Pinpoint the cell where the given text exists, returning its [X, Y] midpoint coordinate. 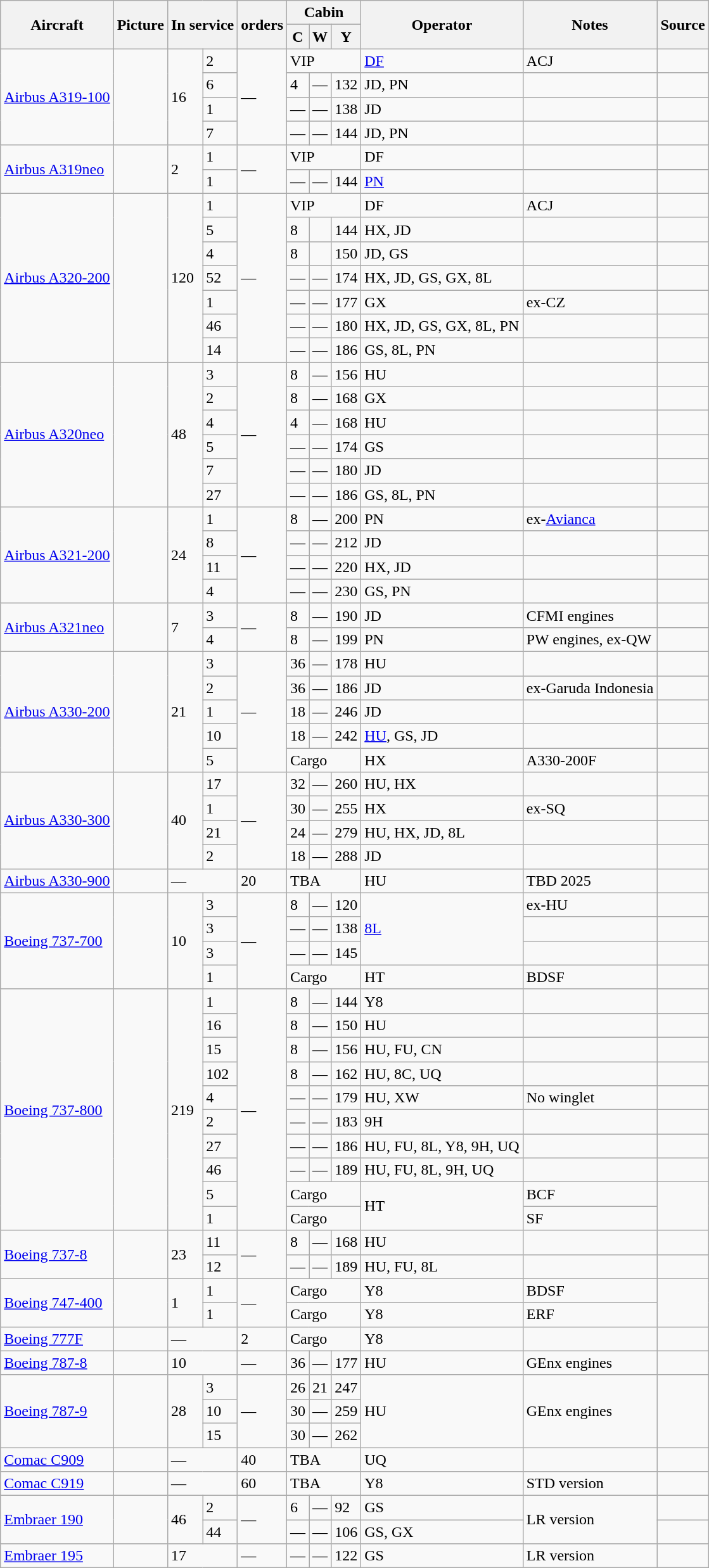
HX, JD, GS, GX, 8L [442, 277]
102 [220, 1074]
ex-SQ [590, 808]
Airbus A320-200 [57, 277]
Embraer 195 [57, 1556]
STD version [590, 1484]
C [298, 37]
Boeing 787-9 [57, 1411]
48 [185, 435]
200 [346, 519]
SF [590, 1218]
132 [346, 85]
GS, GX [442, 1532]
28 [185, 1411]
UQ [442, 1459]
122 [346, 1556]
HU, 8C, UQ [442, 1074]
20 [262, 881]
ex-Garuda Indonesia [590, 687]
26 [298, 1387]
106 [346, 1532]
230 [346, 591]
12 [220, 1266]
ex-Avianca [590, 519]
44 [220, 1532]
260 [346, 784]
288 [346, 857]
JD, GS [442, 253]
W [321, 37]
Embraer 190 [57, 1520]
199 [346, 639]
Boeing 737-800 [57, 1110]
246 [346, 712]
Airbus A320neo [57, 435]
242 [346, 736]
Notes [590, 25]
Airbus A319neo [57, 169]
279 [346, 832]
92 [346, 1508]
145 [346, 953]
HU, FU, CN [442, 1049]
178 [346, 663]
9H [442, 1122]
Boeing 747-400 [57, 1303]
No winglet [590, 1098]
Airbus A330-200 [57, 711]
219 [185, 1110]
A330-200F [590, 760]
ERF [590, 1315]
32 [298, 784]
Comac C919 [57, 1484]
Airbus A319-100 [57, 97]
HX, JD, GS, GX, 8L, PN [442, 326]
BCF [590, 1194]
ex-HU [590, 905]
GS, PN [442, 591]
HU, FU, 8L, Y8, 9H, UQ [442, 1146]
Aircraft [57, 25]
262 [346, 1435]
Airbus A330-900 [57, 881]
PW engines, ex-QW [590, 639]
Source [683, 25]
190 [346, 615]
162 [346, 1074]
52 [220, 277]
Boeing 777F [57, 1339]
259 [346, 1411]
Airbus A330-300 [57, 820]
247 [346, 1387]
212 [346, 543]
183 [346, 1122]
60 [262, 1484]
Operator [442, 25]
orders [262, 25]
Cabin [324, 13]
Picture [141, 25]
Airbus A321neo [57, 627]
TBD 2025 [590, 881]
179 [346, 1098]
CFMI engines [590, 615]
HU, FU, 8L [442, 1266]
Boeing 737-8 [57, 1254]
Boeing 787-8 [57, 1363]
Airbus A321-200 [57, 555]
HU, FU, 8L, 9H, UQ [442, 1170]
Y [346, 37]
HU, HX, JD, 8L [442, 832]
23 [185, 1254]
In service [202, 25]
HU, XW [442, 1098]
255 [346, 808]
Boeing 737-700 [57, 941]
HU, HX [442, 784]
HU, GS, JD [442, 736]
8L [442, 929]
220 [346, 567]
Comac C909 [57, 1459]
ex-CZ [590, 302]
14 [220, 350]
